From the cell containing the given text, extract its center point as [x, y] coordinate. 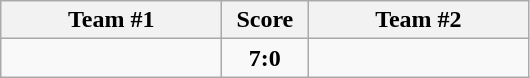
7:0 [265, 58]
Team #2 [418, 20]
Score [265, 20]
Team #1 [112, 20]
